Pinpoint the cell where the given text exists, returning its [X, Y] midpoint coordinate. 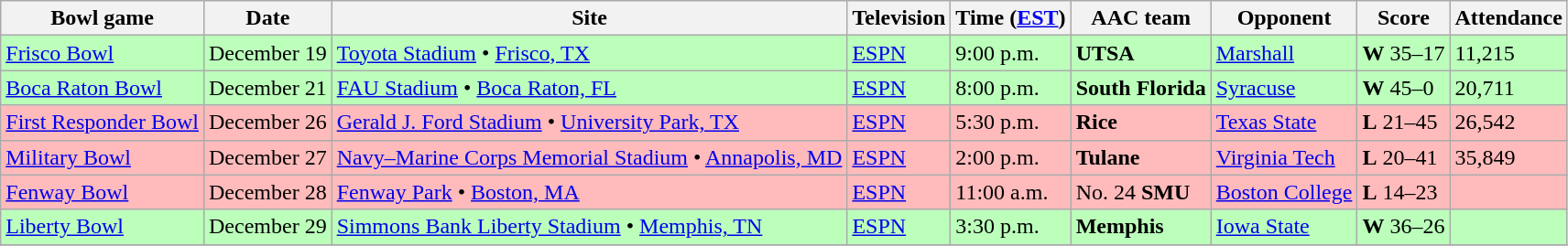
L 14–23 [1403, 192]
Toyota Stadium • Frisco, TX [590, 53]
Fenway Bowl [103, 192]
Site [590, 18]
December 21 [267, 88]
L 20–41 [1403, 157]
December 19 [267, 53]
UTSA [1141, 53]
December 27 [267, 157]
Navy–Marine Corps Memorial Stadium • Annapolis, MD [590, 157]
Marshall [1284, 53]
Memphis [1141, 227]
December 26 [267, 123]
Boston College [1284, 192]
Bowl game [103, 18]
Virginia Tech [1284, 157]
W 36–26 [1403, 227]
L 21–45 [1403, 123]
Texas State [1284, 123]
Boca Raton Bowl [103, 88]
3:30 p.m. [1011, 227]
20,711 [1508, 88]
W 45–0 [1403, 88]
35,849 [1508, 157]
11:00 a.m. [1011, 192]
Tulane [1141, 157]
Opponent [1284, 18]
December 28 [267, 192]
No. 24 SMU [1141, 192]
9:00 p.m. [1011, 53]
5:30 p.m. [1011, 123]
Attendance [1508, 18]
Syracuse [1284, 88]
2:00 p.m. [1011, 157]
8:00 p.m. [1011, 88]
December 29 [267, 227]
26,542 [1508, 123]
Time (EST) [1011, 18]
Television [899, 18]
11,215 [1508, 53]
Simmons Bank Liberty Stadium • Memphis, TN [590, 227]
Frisco Bowl [103, 53]
FAU Stadium • Boca Raton, FL [590, 88]
Iowa State [1284, 227]
W 35–17 [1403, 53]
Date [267, 18]
Score [1403, 18]
Military Bowl [103, 157]
Gerald J. Ford Stadium • University Park, TX [590, 123]
AAC team [1141, 18]
Liberty Bowl [103, 227]
Fenway Park • Boston, MA [590, 192]
Rice [1141, 123]
South Florida [1141, 88]
First Responder Bowl [103, 123]
